From the cell containing the given text, extract its center point as (X, Y) coordinate. 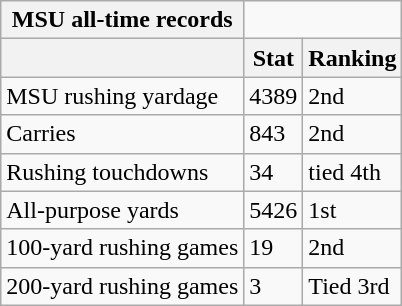
Tied 3rd (352, 286)
843 (274, 134)
100-yard rushing games (122, 248)
MSU all-time records (122, 20)
34 (274, 172)
tied 4th (352, 172)
3 (274, 286)
19 (274, 248)
200-yard rushing games (122, 286)
Stat (274, 58)
1st (352, 210)
Carries (122, 134)
4389 (274, 96)
Rushing touchdowns (122, 172)
Ranking (352, 58)
5426 (274, 210)
MSU rushing yardage (122, 96)
All-purpose yards (122, 210)
